Output the [x, y] coordinate of the center of the cell containing the given text.  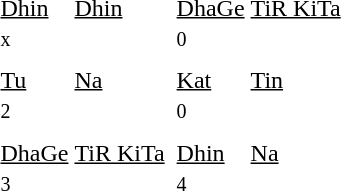
TiR KiTa [120, 153]
Kat [210, 80]
Na [120, 80]
Dhin [210, 153]
